Output the [X, Y] coordinate of the center of the cell containing the given text.  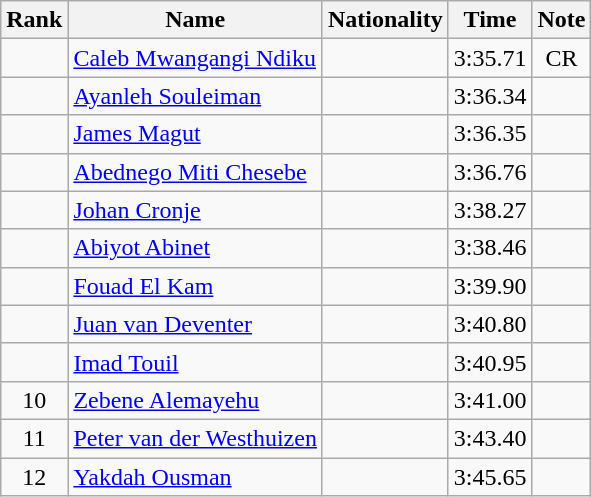
11 [34, 438]
3:39.90 [490, 286]
3:40.95 [490, 362]
3:35.71 [490, 58]
Zebene Alemayehu [196, 400]
3:43.40 [490, 438]
Abiyot Abinet [196, 248]
3:36.34 [490, 96]
Peter van der Westhuizen [196, 438]
3:36.35 [490, 134]
CR [562, 58]
Abednego Miti Chesebe [196, 172]
Note [562, 20]
Time [490, 20]
3:38.46 [490, 248]
James Magut [196, 134]
Juan van Deventer [196, 324]
3:36.76 [490, 172]
12 [34, 477]
Imad Touil [196, 362]
3:38.27 [490, 210]
Yakdah Ousman [196, 477]
3:40.80 [490, 324]
Nationality [385, 20]
3:45.65 [490, 477]
Johan Cronje [196, 210]
Ayanleh Souleiman [196, 96]
Caleb Mwangangi Ndiku [196, 58]
Name [196, 20]
3:41.00 [490, 400]
Rank [34, 20]
Fouad El Kam [196, 286]
10 [34, 400]
